Return [X, Y] of the center of cell containing provided text 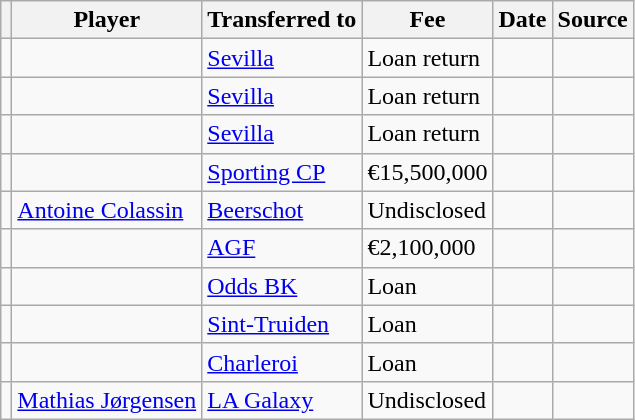
AGF [282, 248]
Mathias Jørgensen [107, 400]
Transferred to [282, 20]
Odds BK [282, 286]
LA Galaxy [282, 400]
Charleroi [282, 362]
€15,500,000 [428, 172]
Player [107, 20]
Beerschot [282, 210]
Date [522, 20]
Source [592, 20]
€2,100,000 [428, 248]
Sint-Truiden [282, 324]
Fee [428, 20]
Sporting CP [282, 172]
Antoine Colassin [107, 210]
